Capture the cell that displays the provided text and extract its (x, y) central coordinate. 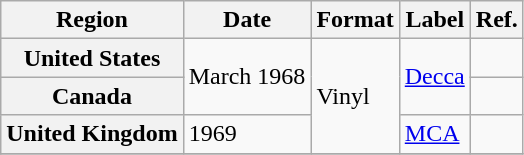
1969 (247, 134)
Date (247, 20)
MCA (434, 134)
Label (434, 20)
Format (355, 20)
Vinyl (355, 96)
United States (92, 58)
Canada (92, 96)
United Kingdom (92, 134)
Ref. (496, 20)
Region (92, 20)
Decca (434, 77)
March 1968 (247, 77)
